Pinpoint the cell where the given text exists, returning its [X, Y] midpoint coordinate. 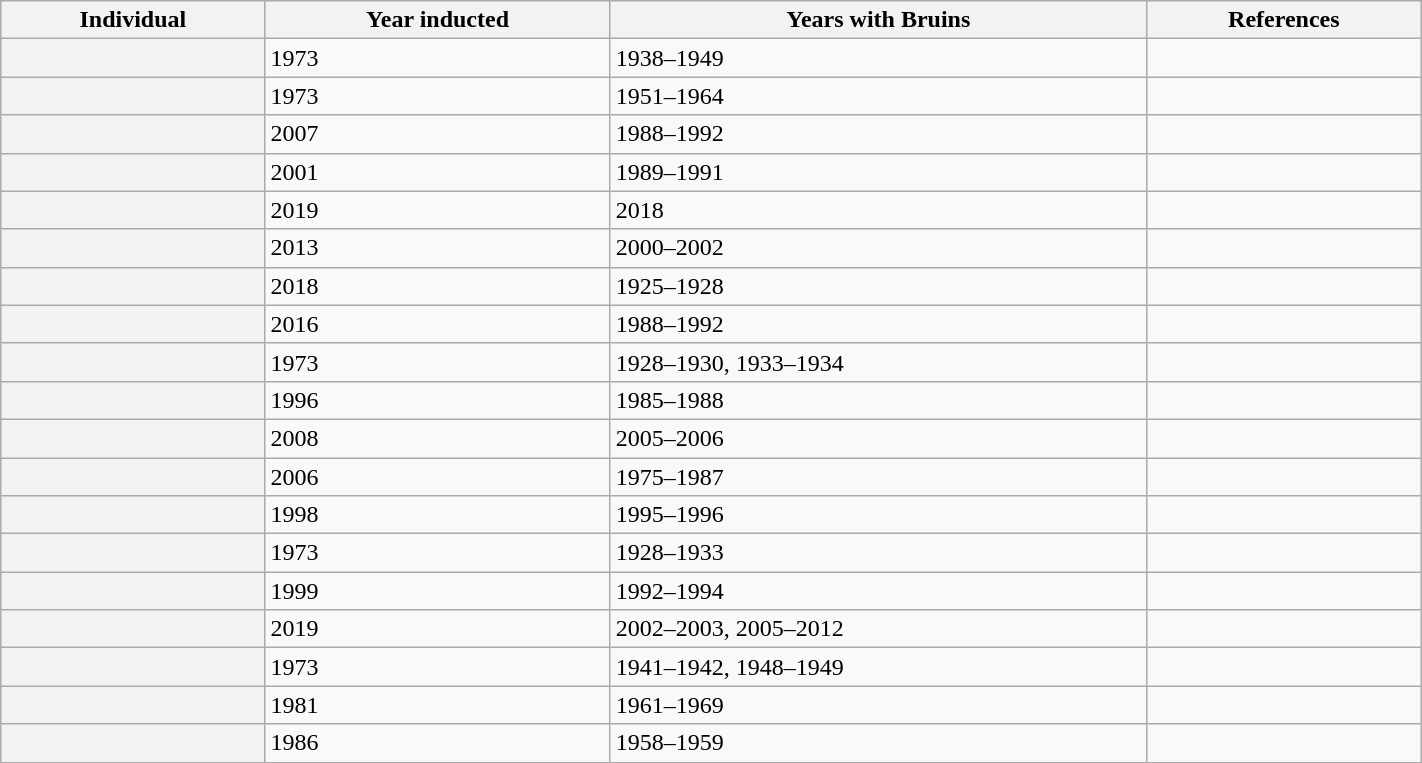
1989–1991 [878, 172]
1925–1928 [878, 286]
1998 [438, 515]
2002–2003, 2005–2012 [878, 629]
2000–2002 [878, 248]
2005–2006 [878, 438]
1938–1949 [878, 58]
1999 [438, 591]
1951–1964 [878, 96]
2001 [438, 172]
Individual [133, 20]
2007 [438, 134]
1975–1987 [878, 477]
1961–1969 [878, 705]
1992–1994 [878, 591]
1996 [438, 400]
1941–1942, 1948–1949 [878, 667]
1928–1930, 1933–1934 [878, 362]
References [1284, 20]
Year inducted [438, 20]
1985–1988 [878, 400]
1958–1959 [878, 743]
2016 [438, 324]
1986 [438, 743]
Years with Bruins [878, 20]
1928–1933 [878, 553]
2013 [438, 248]
2008 [438, 438]
1995–1996 [878, 515]
2006 [438, 477]
1981 [438, 705]
